Identify which cell holds the provided text, then report its (X, Y) central coordinate. 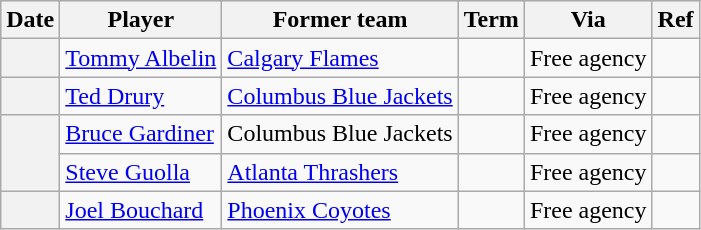
Ted Drury (141, 96)
Player (141, 20)
Bruce Gardiner (141, 134)
Steve Guolla (141, 172)
Calgary Flames (340, 58)
Joel Bouchard (141, 210)
Atlanta Thrashers (340, 172)
Phoenix Coyotes (340, 210)
Via (588, 20)
Former team (340, 20)
Date (30, 20)
Term (491, 20)
Tommy Albelin (141, 58)
Ref (676, 20)
